Scan for the cell matching the given text and deliver its [X, Y] coordinate at center. 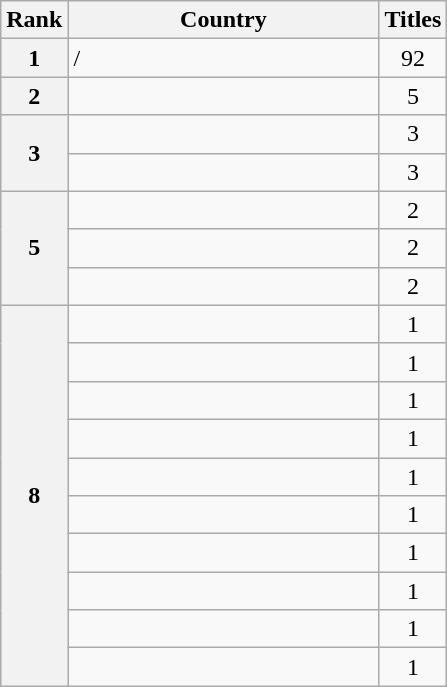
Rank [34, 20]
8 [34, 496]
92 [413, 58]
Country [224, 20]
Titles [413, 20]
/ [224, 58]
